Return the (X, Y) coordinate for the center point of the cell that contains the specified text.  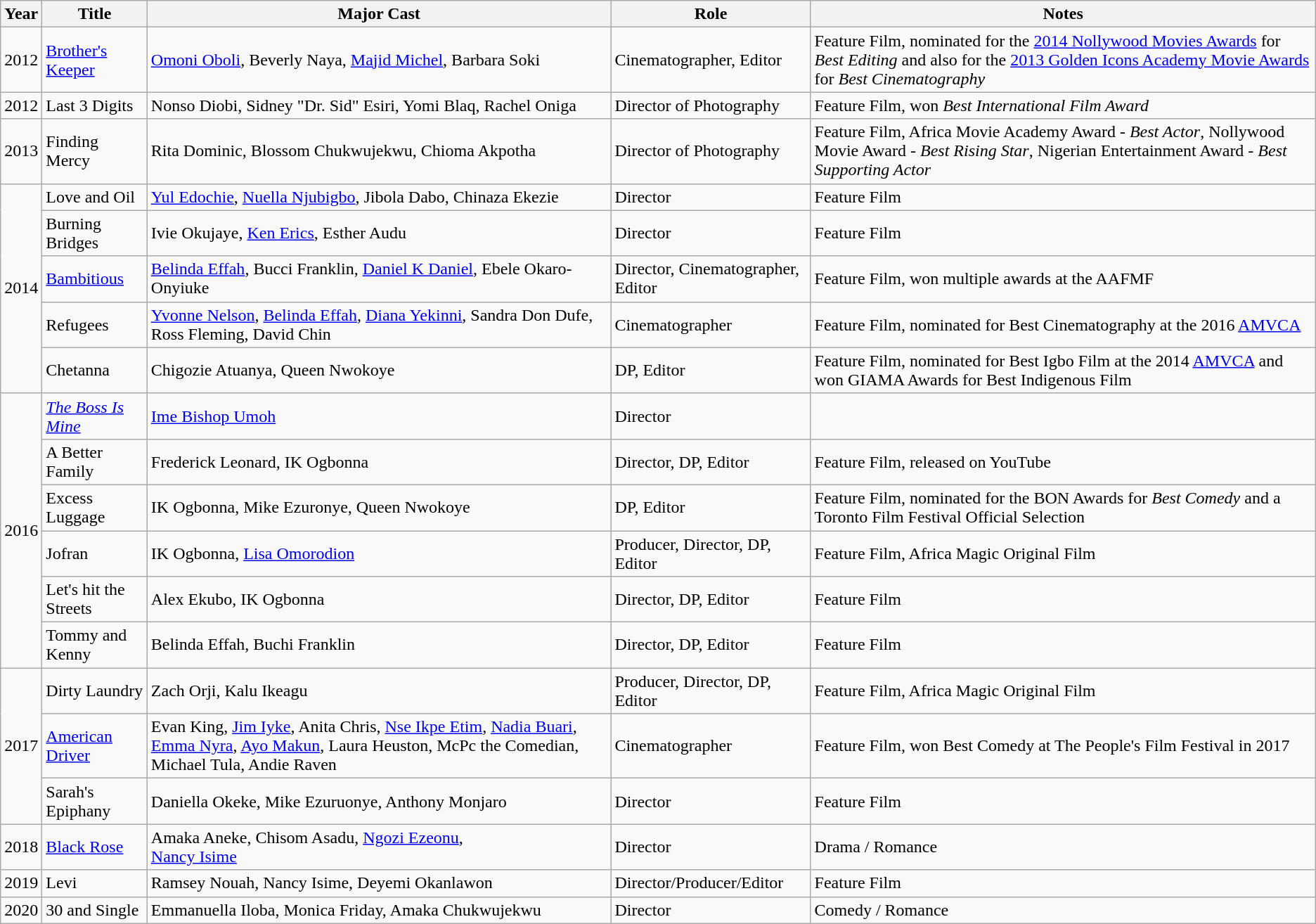
Evan King, Jim Iyke, Anita Chris, Nse Ikpe Etim, Nadia Buari, Emma Nyra, Ayo Makun, Laura Heuston, McPc the Comedian, Michael Tula, Andie Raven (379, 746)
2017 (21, 746)
Drama / Romance (1063, 847)
Burning Bridges (95, 233)
Feature Film, won Best International Film Award (1063, 105)
Feature Film, won multiple awards at the AAFMF (1063, 278)
Omoni Oboli, Beverly Naya, Majid Michel, Barbara Soki (379, 60)
Ivie Okujaye, Ken Erics, Esther Audu (379, 233)
Rita Dominic, Blossom Chukwujekwu, Chioma Akpotha (379, 151)
Notes (1063, 14)
Ime Bishop Umoh (379, 416)
IK Ogbonna, Mike Ezuronye, Queen Nwokoye (379, 508)
Alex Ekubo, IK Ogbonna (379, 599)
Role (711, 14)
Last 3 Digits (95, 105)
Feature Film, released on YouTube (1063, 461)
Director/Producer/Editor (711, 883)
2019 (21, 883)
2013 (21, 151)
Dirty Laundry (95, 691)
Chigozie Atuanya, Queen Nwokoye (379, 370)
Feature Film, nominated for the BON Awards for Best Comedy and a Toronto Film Festival Official Selection (1063, 508)
Finding Mercy (95, 151)
30 and Single (95, 910)
Cinematographer, Editor (711, 60)
Love and Oil (95, 197)
Feature Film, Africa Movie Academy Award - Best Actor, Nollywood Movie Award - Best Rising Star, Nigerian Entertainment Award - Best Supporting Actor (1063, 151)
Feature Film, nominated for Best Igbo Film at the 2014 AMVCA and won GIAMA Awards for Best Indigenous Film (1063, 370)
Director, Cinematographer, Editor (711, 278)
Zach Orji, Kalu Ikeagu (379, 691)
Yvonne Nelson, Belinda Effah, Diana Yekinni, Sandra Don Dufe, Ross Fleming, David Chin (379, 325)
American Driver (95, 746)
The Boss Is Mine (95, 416)
Sarah's Epiphany (95, 802)
Jofran (95, 553)
Chetanna (95, 370)
Amaka Aneke, Chisom Asadu, Ngozi Ezeonu,Nancy Isime (379, 847)
Feature Film, won Best Comedy at The People's Film Festival in 2017 (1063, 746)
Yul Edochie, Nuella Njubigbo, Jibola Dabo, Chinaza Ekezie (379, 197)
A Better Family (95, 461)
2016 (21, 530)
Year (21, 14)
Black Rose (95, 847)
Daniella Okeke, Mike Ezuruonye, Anthony Monjaro (379, 802)
Bambitious (95, 278)
Tommy and Kenny (95, 646)
Nonso Diobi, Sidney "Dr. Sid" Esiri, Yomi Blaq, Rachel Oniga (379, 105)
Major Cast (379, 14)
Ramsey Nouah, Nancy Isime, Deyemi Okanlawon (379, 883)
Excess Luggage (95, 508)
2018 (21, 847)
2020 (21, 910)
Frederick Leonard, IK Ogbonna (379, 461)
Belinda Effah, Buchi Franklin (379, 646)
Title (95, 14)
Feature Film, nominated for Best Cinematography at the 2016 AMVCA (1063, 325)
Refugees (95, 325)
Belinda Effah, Bucci Franklin, Daniel K Daniel, Ebele Okaro-Onyiuke (379, 278)
2014 (21, 288)
Levi (95, 883)
Comedy / Romance (1063, 910)
Brother's Keeper (95, 60)
Emmanuella Iloba, Monica Friday, Amaka Chukwujekwu (379, 910)
IK Ogbonna, Lisa Omorodion (379, 553)
Let's hit the Streets (95, 599)
